From the cell containing the given text, extract its center point as (X, Y) coordinate. 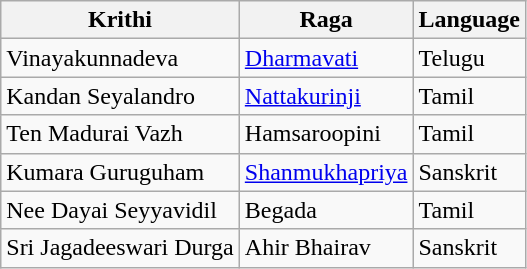
Telugu (469, 58)
Nee Dayai Seyyavidil (120, 210)
Nattakurinji (326, 96)
Ten Madurai Vazh (120, 134)
Sri Jagadeeswari Durga (120, 248)
Raga (326, 20)
Dharmavati (326, 58)
Shanmukhapriya (326, 172)
Vinayakunnadeva (120, 58)
Kandan Seyalandro (120, 96)
Begada (326, 210)
Ahir Bhairav (326, 248)
Krithi (120, 20)
Kumara Guruguham (120, 172)
Hamsaroopini (326, 134)
Language (469, 20)
